Provide the (X, Y) coordinate of the cell's center where the given text is located.  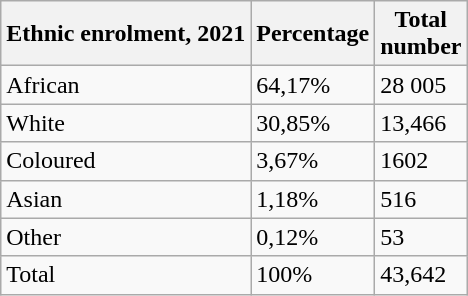
516 (421, 199)
White (126, 123)
53 (421, 237)
64,17% (313, 85)
African (126, 85)
28 005 (421, 85)
30,85% (313, 123)
Percentage (313, 34)
Total (126, 275)
3,67% (313, 161)
1,18% (313, 199)
Coloured (126, 161)
43,642 (421, 275)
0,12% (313, 237)
Asian (126, 199)
Total number (421, 34)
13,466 (421, 123)
Ethnic enrolment, 2021 (126, 34)
1602 (421, 161)
100% (313, 275)
Other (126, 237)
